For the text-containing cell, return its midpoint in (x, y) coordinate format. 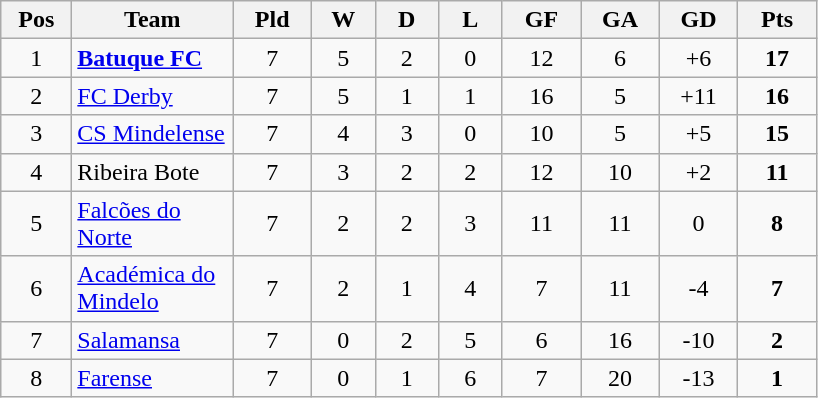
CS Mindelense (152, 134)
Académica do Mindelo (152, 288)
17 (778, 58)
Batuque FC (152, 58)
-13 (698, 378)
GA (620, 20)
15 (778, 134)
Pos (36, 20)
D (407, 20)
+2 (698, 172)
+5 (698, 134)
20 (620, 378)
FC Derby (152, 96)
Salamansa (152, 340)
-4 (698, 288)
GD (698, 20)
Team (152, 20)
Falcões do Norte (152, 224)
L (471, 20)
Pts (778, 20)
-10 (698, 340)
Ribeira Bote (152, 172)
+11 (698, 96)
Pld (272, 20)
W (343, 20)
Farense (152, 378)
GF (542, 20)
+6 (698, 58)
